Search for the cell housing the specified text and yield its [X, Y] center coordinate. 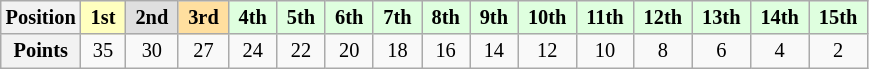
10 [604, 51]
8 [663, 51]
4th [253, 17]
2 [838, 51]
15th [838, 17]
Position [41, 17]
16 [446, 51]
14th [779, 17]
9th [494, 17]
4 [779, 51]
14 [494, 51]
13th [721, 17]
11th [604, 17]
2nd [152, 17]
6th [349, 17]
18 [397, 51]
12th [663, 17]
1st [104, 17]
12 [547, 51]
20 [349, 51]
35 [104, 51]
Points [41, 51]
30 [152, 51]
27 [203, 51]
6 [721, 51]
7th [397, 17]
22 [301, 51]
3rd [203, 17]
24 [253, 51]
8th [446, 17]
5th [301, 17]
10th [547, 17]
